Detect which cell encompasses the target text, then output its (x, y) center coordinate. 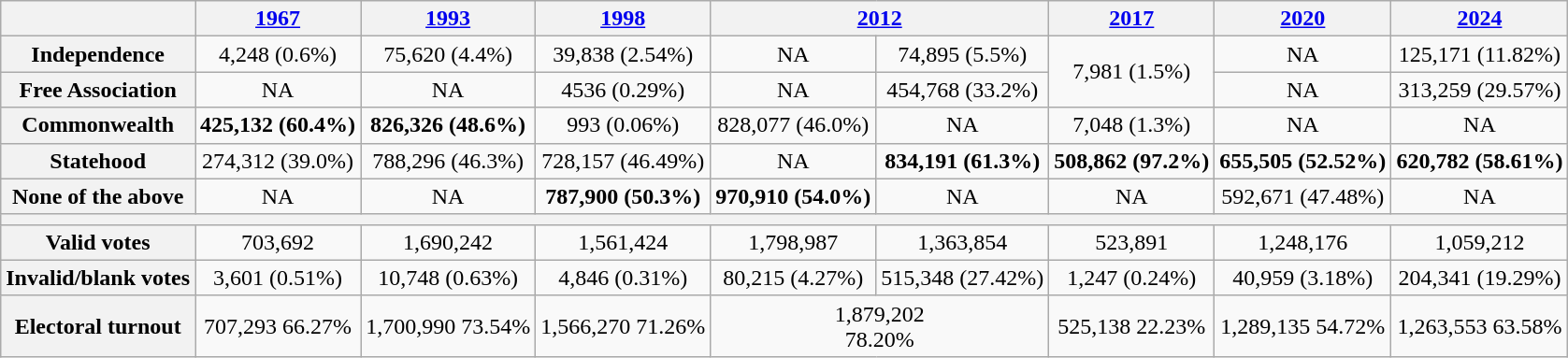
828,077 (46.0%) (793, 125)
707,293 66.27% (279, 325)
7,048 (1.3%) (1131, 125)
970,910 (54.0%) (793, 196)
1,700,990 73.54% (449, 325)
703,692 (279, 242)
None of the above (98, 196)
592,671 (47.48%) (1303, 196)
204,341 (19.29%) (1479, 278)
1,798,987 (793, 242)
4536 (0.29%) (623, 90)
620,782 (58.61%) (1479, 161)
1,247 (0.24%) (1131, 278)
993 (0.06%) (623, 125)
834,191 (61.3%) (963, 161)
1,561,424 (623, 242)
Statehood (98, 161)
80,215 (4.27%) (793, 278)
313,259 (29.57%) (1479, 90)
74,895 (5.5%) (963, 54)
1,363,854 (963, 242)
1,059,212 (1479, 242)
10,748 (0.63%) (449, 278)
525,138 22.23% (1131, 325)
75,620 (4.4%) (449, 54)
425,132 (60.4%) (279, 125)
Invalid/blank votes (98, 278)
787,900 (50.3%) (623, 196)
515,348 (27.42%) (963, 278)
125,171 (11.82%) (1479, 54)
1,248,176 (1303, 242)
826,326 (48.6%) (449, 125)
1,289,135 54.72% (1303, 325)
Independence (98, 54)
523,891 (1131, 242)
2017 (1131, 19)
454,768 (33.2%) (963, 90)
1967 (279, 19)
1,879,202 78.20% (880, 325)
40,959 (3.18%) (1303, 278)
4,846 (0.31%) (623, 278)
Commonwealth (98, 125)
2020 (1303, 19)
1,690,242 (449, 242)
3,601 (0.51%) (279, 278)
2024 (1479, 19)
1993 (449, 19)
508,862 (97.2%) (1131, 161)
Electoral turnout (98, 325)
39,838 (2.54%) (623, 54)
655,505 (52.52%) (1303, 161)
1998 (623, 19)
4,248 (0.6%) (279, 54)
7,981 (1.5%) (1131, 72)
1,566,270 71.26% (623, 325)
1,263,553 63.58% (1479, 325)
728,157 (46.49%) (623, 161)
Valid votes (98, 242)
274,312 (39.0%) (279, 161)
Free Association (98, 90)
2012 (880, 19)
788,296 (46.3%) (449, 161)
